Find where the given text appears and provide that cell's center as (X, Y) coordinate. 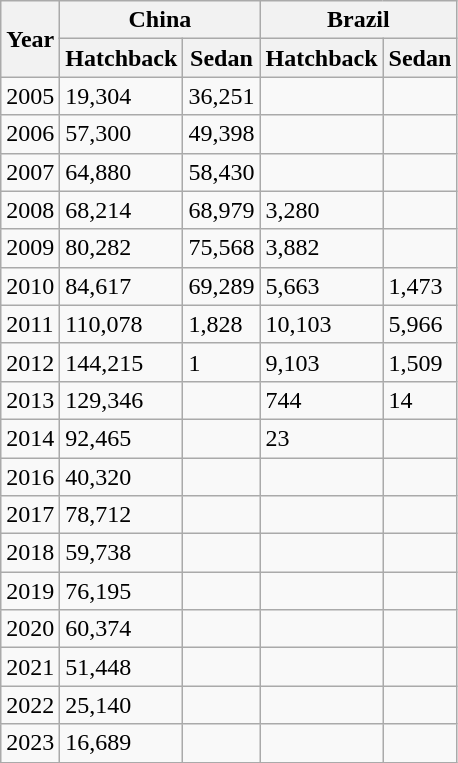
2016 (30, 477)
51,448 (122, 667)
23 (322, 438)
3,280 (322, 210)
2020 (30, 629)
49,398 (222, 134)
2014 (30, 438)
129,346 (122, 400)
19,304 (122, 96)
1,473 (420, 286)
16,689 (122, 743)
2021 (30, 667)
2005 (30, 96)
144,215 (122, 362)
36,251 (222, 96)
2017 (30, 515)
75,568 (222, 248)
14 (420, 400)
92,465 (122, 438)
2019 (30, 591)
2007 (30, 172)
68,979 (222, 210)
1 (222, 362)
10,103 (322, 324)
110,078 (122, 324)
78,712 (122, 515)
Brazil (358, 20)
2023 (30, 743)
2010 (30, 286)
64,880 (122, 172)
2011 (30, 324)
2013 (30, 400)
80,282 (122, 248)
60,374 (122, 629)
China (160, 20)
25,140 (122, 705)
2008 (30, 210)
68,214 (122, 210)
84,617 (122, 286)
69,289 (222, 286)
2009 (30, 248)
2006 (30, 134)
2018 (30, 553)
57,300 (122, 134)
58,430 (222, 172)
Year (30, 39)
59,738 (122, 553)
2022 (30, 705)
744 (322, 400)
2012 (30, 362)
1,509 (420, 362)
1,828 (222, 324)
5,663 (322, 286)
3,882 (322, 248)
40,320 (122, 477)
9,103 (322, 362)
76,195 (122, 591)
5,966 (420, 324)
